For the text-containing cell, return its midpoint in (x, y) coordinate format. 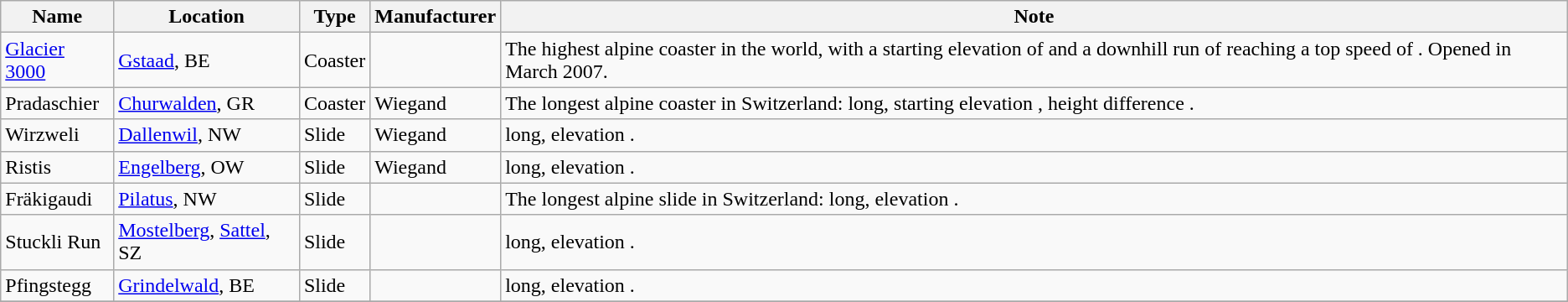
Gstaad, BE (207, 60)
Manufacturer (436, 17)
Stuckli Run (57, 242)
Churwalden, GR (207, 103)
Mostelberg, Sattel, SZ (207, 242)
Ristis (57, 167)
Grindelwald, BE (207, 285)
Type (334, 17)
Pfingstegg (57, 285)
Engelberg, OW (207, 167)
Name (57, 17)
Location (207, 17)
Pilatus, NW (207, 199)
Glacier 3000 (57, 60)
The highest alpine coaster in the world, with a starting elevation of and a downhill run of reaching a top speed of . Opened in March 2007. (1034, 60)
Note (1034, 17)
Wirzweli (57, 135)
Pradaschier (57, 103)
Fräkigaudi (57, 199)
Dallenwil, NW (207, 135)
The longest alpine coaster in Switzerland: long, starting elevation , height difference . (1034, 103)
The longest alpine slide in Switzerland: long, elevation . (1034, 199)
